Pinpoint the cell where the given text exists, returning its (x, y) midpoint coordinate. 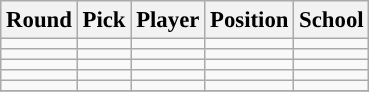
Round (39, 20)
Position (250, 20)
Player (168, 20)
School (332, 20)
Pick (104, 20)
